For the text-containing cell, return its midpoint in [X, Y] coordinate format. 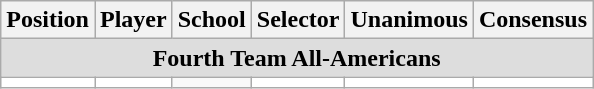
Unanimous [409, 20]
School [212, 20]
Selector [298, 20]
Player [133, 20]
Position [48, 20]
Fourth Team All-Americans [297, 58]
Consensus [532, 20]
